Find where the given text appears and provide that cell's center as (x, y) coordinate. 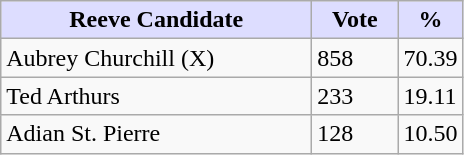
128 (355, 134)
19.11 (430, 96)
Adian St. Pierre (156, 134)
Ted Arthurs (156, 96)
10.50 (430, 134)
Aubrey Churchill (X) (156, 58)
70.39 (430, 58)
% (430, 20)
Vote (355, 20)
858 (355, 58)
Reeve Candidate (156, 20)
233 (355, 96)
